Locate the cell with the specified text and output its (x, y) center coordinate. 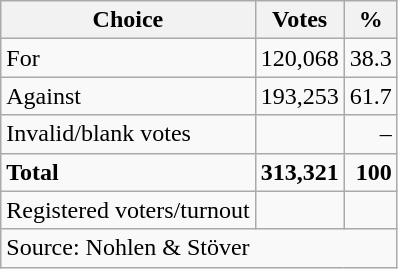
Votes (300, 20)
Invalid/blank votes (128, 134)
61.7 (370, 96)
Source: Nohlen & Stöver (199, 248)
Registered voters/turnout (128, 210)
Against (128, 96)
– (370, 134)
38.3 (370, 58)
100 (370, 172)
Total (128, 172)
Choice (128, 20)
For (128, 58)
193,253 (300, 96)
313,321 (300, 172)
120,068 (300, 58)
% (370, 20)
